Scan for the cell matching the given text and deliver its [x, y] coordinate at center. 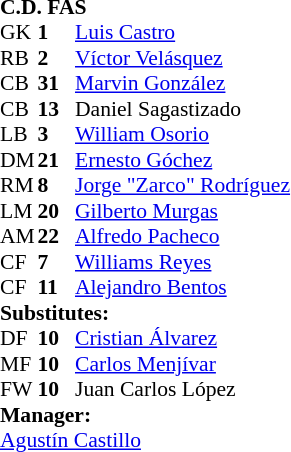
31 [57, 83]
Jorge "Zarco" Rodríguez [182, 185]
2 [57, 58]
LM [19, 211]
11 [57, 287]
Gilberto Murgas [182, 211]
MF [19, 364]
DF [19, 339]
DM [19, 160]
13 [57, 109]
22 [57, 237]
1 [57, 33]
Víctor Velásquez [182, 58]
GK [19, 33]
Williams Reyes [182, 262]
8 [57, 185]
Juan Carlos López [182, 389]
7 [57, 262]
Alfredo Pacheco [182, 237]
Alejandro Bentos [182, 287]
William Osorio [182, 135]
Ernesto Góchez [182, 160]
LB [19, 135]
RB [19, 58]
Luis Castro [182, 33]
Daniel Sagastizado [182, 109]
3 [57, 135]
FW [19, 389]
Cristian Álvarez [182, 339]
Carlos Menjívar [182, 364]
Marvin González [182, 83]
20 [57, 211]
21 [57, 160]
Manager: [145, 415]
AM [19, 237]
RM [19, 185]
Substitutes: [145, 313]
